Determine the (x, y) coordinate at the center of the cell enclosing the given text.  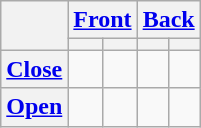
Front (102, 20)
Back (168, 20)
Open (34, 107)
Close (34, 69)
